Locate the cell with the specified text and output its (X, Y) center coordinate. 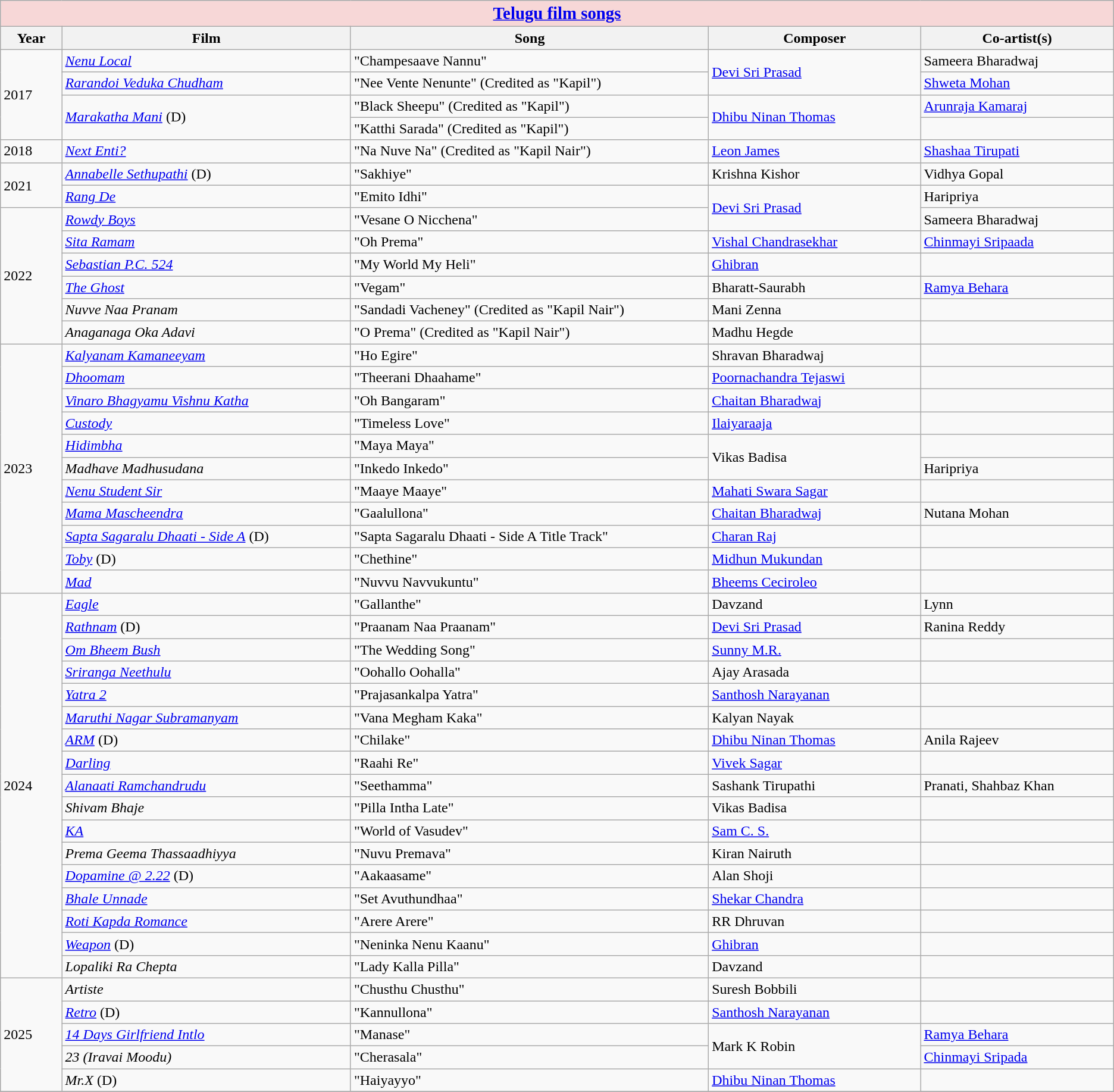
Kalyan Nayak (815, 718)
2023 (31, 469)
"Na Nuve Na" (Credited as "Kapil Nair") (530, 151)
Custody (206, 423)
"Lady Kalla Pilla" (530, 966)
KA (206, 831)
Ranina Reddy (1017, 627)
"Inkedo Inkedo" (530, 468)
Sam C. S. (815, 831)
Bhale Unnade (206, 899)
"Sakhiye" (530, 174)
"Chethine" (530, 559)
Shekar Chandra (815, 899)
Shravan Bharadwaj (815, 355)
Anaganaga Oka Adavi (206, 333)
Ilaiyaraaja (815, 423)
"Prajasankalpa Yatra" (530, 695)
Poornachandra Tejaswi (815, 378)
Vivek Sagar (815, 763)
"Sapta Sagaralu Dhaati - Side A Title Track" (530, 536)
2017 (31, 95)
"My World My Heli" (530, 264)
Sebastian P.C. 524 (206, 264)
Sunny M.R. (815, 649)
"Katthi Sarada" (Credited as "Kapil") (530, 129)
"Theerani Dhaahame" (530, 378)
"Sandadi Vacheney" (Credited as "Kapil Nair") (530, 310)
Ajay Arasada (815, 672)
Rarandoi Veduka Chudham (206, 83)
Lynn (1017, 604)
"Champesaave Nannu" (530, 61)
23 (Iravai Moodu) (206, 1057)
Retro (D) (206, 1012)
"Maaye Maaye" (530, 491)
"Oohallo Oohalla" (530, 672)
"Arere Arere" (530, 921)
Sashank Tirupathi (815, 786)
"Vana Megham Kaka" (530, 718)
Kalyanam Kamaneeyam (206, 355)
14 Days Girlfriend Intlo (206, 1035)
Midhun Mukundan (815, 559)
Arunraja Kamaraj (1017, 106)
"Praanam Naa Praanam" (530, 627)
"Gallanthe" (530, 604)
Roti Kapda Romance (206, 921)
Nutana Mohan (1017, 514)
Chinmayi Sripada (1017, 1057)
2018 (31, 151)
Marakatha Mani (D) (206, 117)
"Gaalullona" (530, 514)
2022 (31, 276)
Bheems Ceciroleo (815, 581)
Alanaati Ramchandrudu (206, 786)
Om Bheem Bush (206, 649)
Sriranga Neethulu (206, 672)
Anila Rajeev (1017, 740)
"Pilla Intha Late" (530, 808)
Mahati Swara Sagar (815, 491)
"Timeless Love" (530, 423)
Nenu Local (206, 61)
Weapon (D) (206, 944)
2025 (31, 1034)
Eagle (206, 604)
ARM (D) (206, 740)
Prema Geema Thassaadhiyya (206, 853)
Shweta Mohan (1017, 83)
Madhave Madhusudana (206, 468)
Bharatt-Saurabh (815, 287)
2024 (31, 786)
Shashaa Tirupati (1017, 151)
Darling (206, 763)
Suresh Bobbili (815, 989)
Chinmayi Sripaada (1017, 242)
"Black Sheepu" (Credited as "Kapil") (530, 106)
Sapta Sagaralu Dhaati - Side A (D) (206, 536)
Mama Mascheendra (206, 514)
"Vegam" (530, 287)
Co-artist(s) (1017, 38)
"Nee Vente Nenunte" (Credited as "Kapil") (530, 83)
"Aakaasame" (530, 876)
"Raahi Re" (530, 763)
"Haiyayyo" (530, 1080)
2021 (31, 185)
Telugu film songs (557, 14)
Leon James (815, 151)
"Ho Egire" (530, 355)
Mr.X (D) (206, 1080)
"O Prema" (Credited as "Kapil Nair") (530, 333)
Toby (D) (206, 559)
Mad (206, 581)
RR Dhruvan (815, 921)
"Nuvu Premava" (530, 853)
"Chusthu Chusthu" (530, 989)
"Set Avuthundhaa" (530, 899)
Alan Shoji (815, 876)
Lopaliki Ra Chepta (206, 966)
"Maya Maya" (530, 446)
Kiran Nairuth (815, 853)
Vinaro Bhagyamu Vishnu Katha (206, 400)
Shivam Bhaje (206, 808)
Dopamine @ 2.22 (D) (206, 876)
Yatra 2 (206, 695)
"Kannullona" (530, 1012)
Maruthi Nagar Subramanyam (206, 718)
"Emito Idhi" (530, 196)
Vidhya Gopal (1017, 174)
Rathnam (D) (206, 627)
Rang De (206, 196)
Vishal Chandrasekhar (815, 242)
"Neninka Nenu Kaanu" (530, 944)
"Manase" (530, 1035)
"The Wedding Song" (530, 649)
"World of Vasudev" (530, 831)
"Seethamma" (530, 786)
"Oh Prema" (530, 242)
The Ghost (206, 287)
"Chilake" (530, 740)
Annabelle Sethupathi (D) (206, 174)
Artiste (206, 989)
Year (31, 38)
Nuvve Naa Pranam (206, 310)
Hidimbha (206, 446)
Krishna Kishor (815, 174)
Mani Zenna (815, 310)
"Nuvvu Navvukuntu" (530, 581)
Next Enti? (206, 151)
Composer (815, 38)
"Cherasala" (530, 1057)
Charan Raj (815, 536)
Dhoomam (206, 378)
Song (530, 38)
Madhu Hegde (815, 333)
Film (206, 38)
Mark K Robin (815, 1046)
Sita Ramam (206, 242)
"Vesane O Nicchena" (530, 219)
"Oh Bangaram" (530, 400)
Nenu Student Sir (206, 491)
Rowdy Boys (206, 219)
Pranati, Shahbaz Khan (1017, 786)
